Identify which cell holds the provided text, then report its (X, Y) central coordinate. 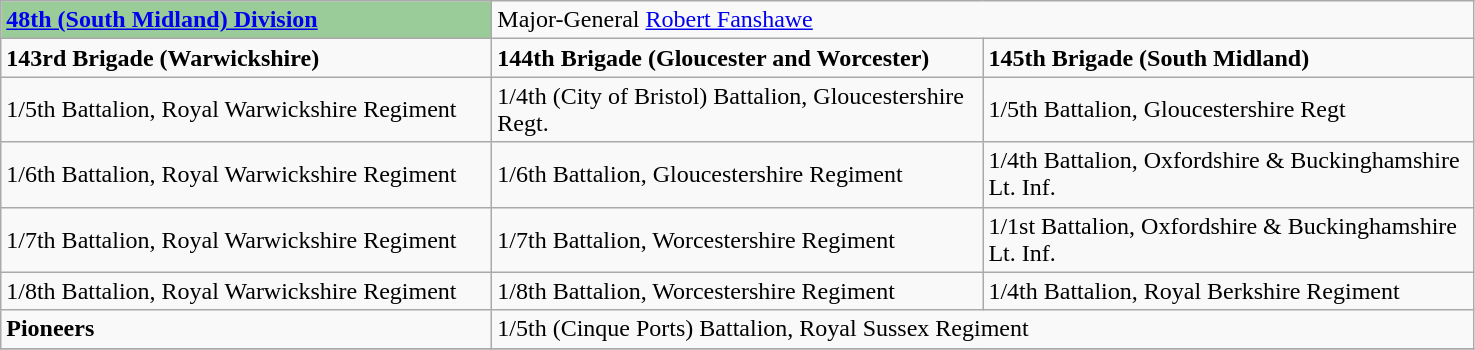
1/5th Battalion, Royal Warwickshire Regiment (246, 110)
1/5th (Cinque Ports) Battalion, Royal Sussex Regiment (983, 329)
Pioneers (246, 329)
1/4th Battalion, Royal Berkshire Regiment (1228, 291)
145th Brigade (South Midland) (1228, 58)
1/5th Battalion, Gloucestershire Regt (1228, 110)
144th Brigade (Gloucester and Worcester) (738, 58)
143rd Brigade (Warwickshire) (246, 58)
1/6th Battalion, Gloucestershire Regiment (738, 174)
Major-General Robert Fanshawe (983, 20)
1/7th Battalion, Royal Warwickshire Regiment (246, 240)
1/8th Battalion, Worcestershire Regiment (738, 291)
48th (South Midland) Division (246, 20)
1/4th (City of Bristol) Battalion, Gloucestershire Regt. (738, 110)
1/7th Battalion, Worcestershire Regiment (738, 240)
1/4th Battalion, Oxfordshire & Buckinghamshire Lt. Inf. (1228, 174)
1/8th Battalion, Royal Warwickshire Regiment (246, 291)
1/6th Battalion, Royal Warwickshire Regiment (246, 174)
1/1st Battalion, Oxfordshire & Buckinghamshire Lt. Inf. (1228, 240)
